Determine the (X, Y) coordinate at the center of the cell enclosing the given text.  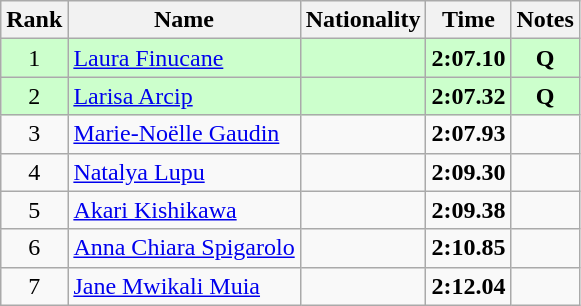
7 (34, 286)
Larisa Arcip (184, 96)
Jane Mwikali Muia (184, 286)
4 (34, 172)
2:07.93 (468, 134)
Laura Finucane (184, 58)
2 (34, 96)
Nationality (363, 20)
Anna Chiara Spigarolo (184, 248)
Notes (545, 20)
2:12.04 (468, 286)
Rank (34, 20)
2:09.38 (468, 210)
2:07.10 (468, 58)
Name (184, 20)
Akari Kishikawa (184, 210)
2:09.30 (468, 172)
1 (34, 58)
5 (34, 210)
Time (468, 20)
6 (34, 248)
3 (34, 134)
2:10.85 (468, 248)
Natalya Lupu (184, 172)
2:07.32 (468, 96)
Marie-Noëlle Gaudin (184, 134)
